For the text-containing cell, return its midpoint in [x, y] coordinate format. 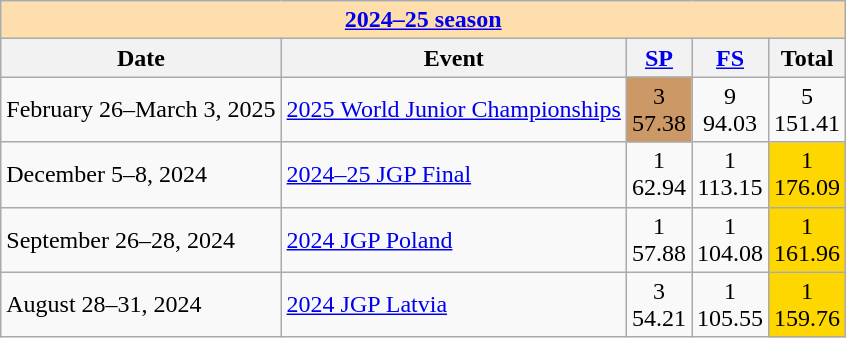
1 57.88 [658, 240]
2024–25 season [424, 20]
FS [730, 58]
August 28–31, 2024 [141, 304]
Event [454, 58]
Date [141, 58]
1 105.55 [730, 304]
1 62.94 [658, 174]
2024–25 JGP Final [454, 174]
2024 JGP Latvia [454, 304]
1 159.76 [808, 304]
2025 World Junior Championships [454, 110]
SP [658, 58]
Total [808, 58]
5 151.41 [808, 110]
1 113.15 [730, 174]
1 176.09 [808, 174]
September 26–28, 2024 [141, 240]
1 161.96 [808, 240]
3 57.38 [658, 110]
February 26–March 3, 2025 [141, 110]
2024 JGP Poland [454, 240]
3 54.21 [658, 304]
1 104.08 [730, 240]
9 94.03 [730, 110]
December 5–8, 2024 [141, 174]
